For the text-containing cell, return its midpoint in (x, y) coordinate format. 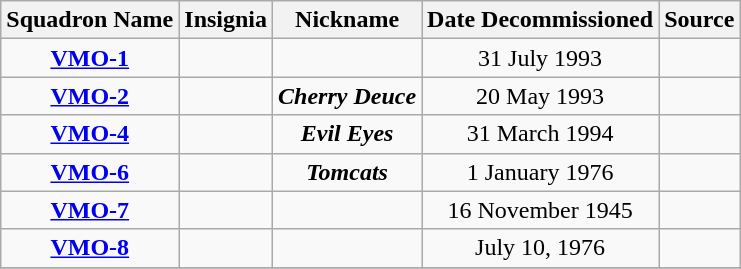
Source (700, 20)
Nickname (348, 20)
Cherry Deuce (348, 96)
Date Decommissioned (540, 20)
Evil Eyes (348, 134)
Squadron Name (90, 20)
VMO-6 (90, 172)
VMO-8 (90, 248)
VMO-1 (90, 58)
VMO-7 (90, 210)
VMO-2 (90, 96)
July 10, 1976 (540, 248)
16 November 1945 (540, 210)
1 January 1976 (540, 172)
31 March 1994 (540, 134)
Insignia (226, 20)
VMO-4 (90, 134)
31 July 1993 (540, 58)
Tomcats (348, 172)
20 May 1993 (540, 96)
